Detect which cell encompasses the target text, then output its (X, Y) center coordinate. 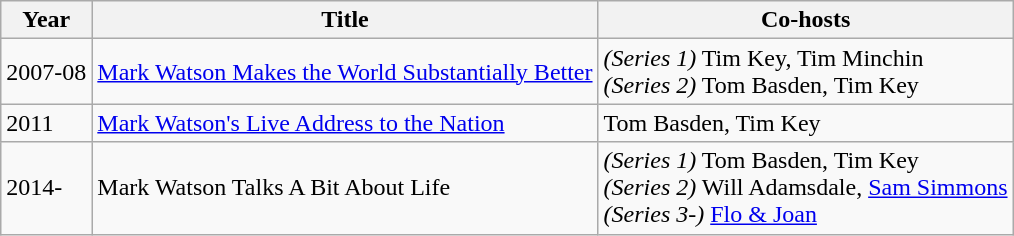
Mark Watson Makes the World Substantially Better (345, 72)
2007-08 (46, 72)
Mark Watson's Live Address to the Nation (345, 123)
Title (345, 20)
2014- (46, 188)
2011 (46, 123)
Mark Watson Talks A Bit About Life (345, 188)
(Series 1) Tom Basden, Tim Key(Series 2) Will Adamsdale, Sam Simmons(Series 3-) Flo & Joan (806, 188)
Tom Basden, Tim Key (806, 123)
Co-hosts (806, 20)
(Series 1) Tim Key, Tim Minchin(Series 2) Tom Basden, Tim Key (806, 72)
Year (46, 20)
